Output the (X, Y) coordinate of the center of the cell containing the given text.  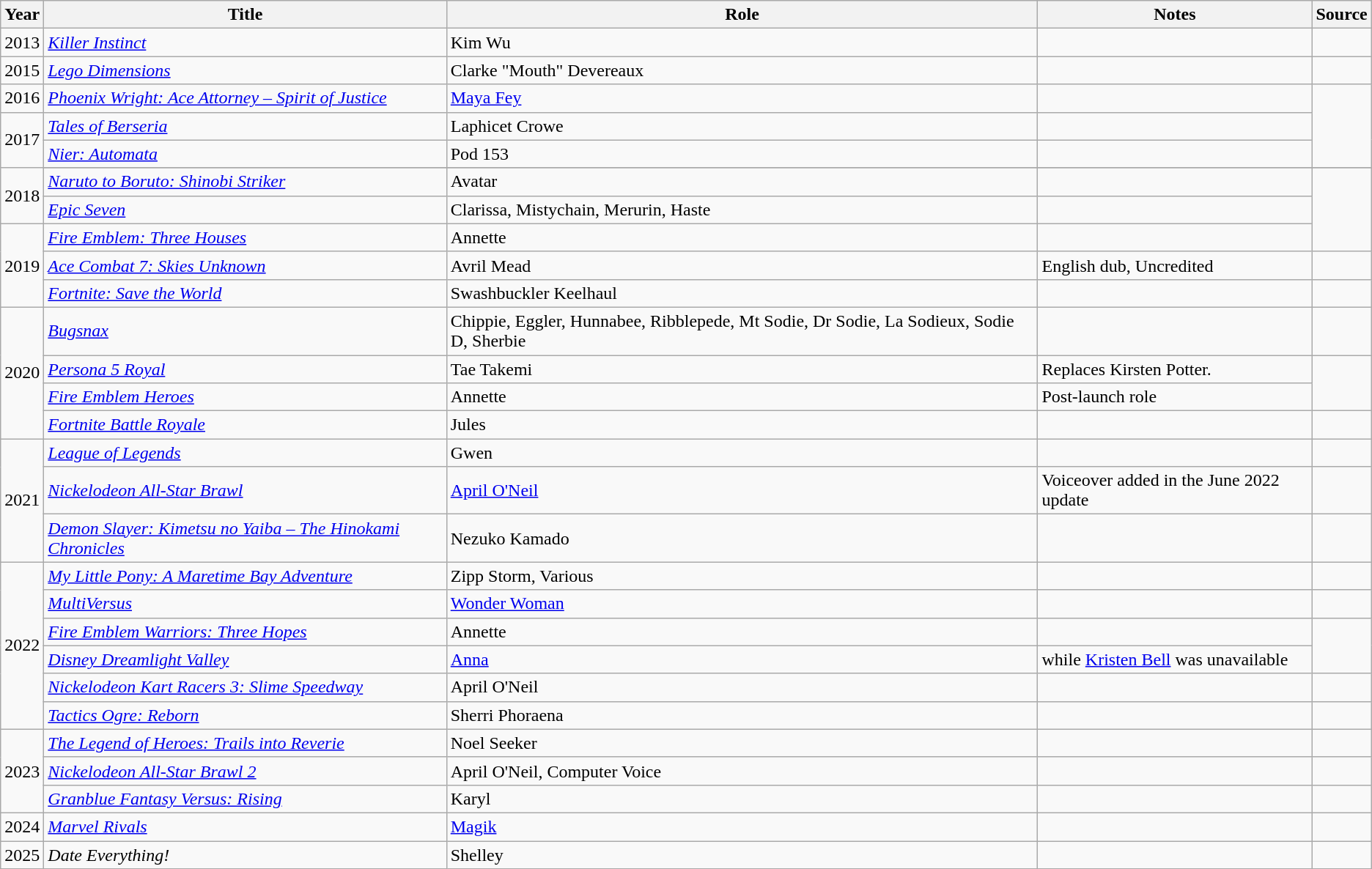
Persona 5 Royal (245, 369)
Fire Emblem: Three Houses (245, 237)
Replaces Kirsten Potter. (1175, 369)
2022 (22, 646)
Marvel Rivals (245, 827)
2021 (22, 500)
while Kristen Bell was unavailable (1175, 659)
Nickelodeon All-Star Brawl (245, 491)
Fire Emblem Heroes (245, 397)
English dub, Uncredited (1175, 265)
Gwen (742, 453)
Jules (742, 425)
Karyl (742, 799)
Phoenix Wright: Ace Attorney – Spirit of Justice (245, 98)
Tactics Ogre: Reborn (245, 715)
Nier: Automata (245, 154)
Chippie, Eggler, Hunnabee, Ribblepede, Mt Sodie, Dr Sodie, La Sodieux, Sodie D, Sherbie (742, 331)
Disney Dreamlight Valley (245, 659)
Year (22, 15)
Bugsnax (245, 331)
League of Legends (245, 453)
Nezuko Kamado (742, 538)
2015 (22, 70)
2017 (22, 140)
Source (1341, 15)
My Little Pony: A Maretime Bay Adventure (245, 576)
2020 (22, 372)
Maya Fey (742, 98)
Tae Takemi (742, 369)
2018 (22, 196)
2019 (22, 265)
Anna (742, 659)
Nickelodeon All-Star Brawl 2 (245, 771)
Role (742, 15)
Title (245, 15)
Notes (1175, 15)
Epic Seven (245, 210)
Shelley (742, 855)
2023 (22, 771)
2024 (22, 827)
Clarke "Mouth" Devereaux (742, 70)
The Legend of Heroes: Trails into Reverie (245, 743)
Kim Wu (742, 42)
Demon Slayer: Kimetsu no Yaiba – The Hinokami Chronicles (245, 538)
Magik (742, 827)
Clarissa, Mistychain, Merurin, Haste (742, 210)
Tales of Berseria (245, 126)
Lego Dimensions (245, 70)
Sherri Phoraena (742, 715)
Fire Emblem Warriors: Three Hopes (245, 632)
Fortnite: Save the World (245, 293)
Killer Instinct (245, 42)
Nickelodeon Kart Racers 3: Slime Speedway (245, 687)
2016 (22, 98)
Post-launch role (1175, 397)
Noel Seeker (742, 743)
Pod 153 (742, 154)
Date Everything! (245, 855)
Fortnite Battle Royale (245, 425)
Voiceover added in the June 2022 update (1175, 491)
Granblue Fantasy Versus: Rising (245, 799)
Zipp Storm, Various (742, 576)
Laphicet Crowe (742, 126)
Naruto to Boruto: Shinobi Striker (245, 182)
Avatar (742, 182)
MultiVersus (245, 604)
Ace Combat 7: Skies Unknown (245, 265)
2025 (22, 855)
April O'Neil, Computer Voice (742, 771)
Swashbuckler Keelhaul (742, 293)
Avril Mead (742, 265)
Wonder Woman (742, 604)
2013 (22, 42)
